Identify which cell holds the provided text, then report its (x, y) central coordinate. 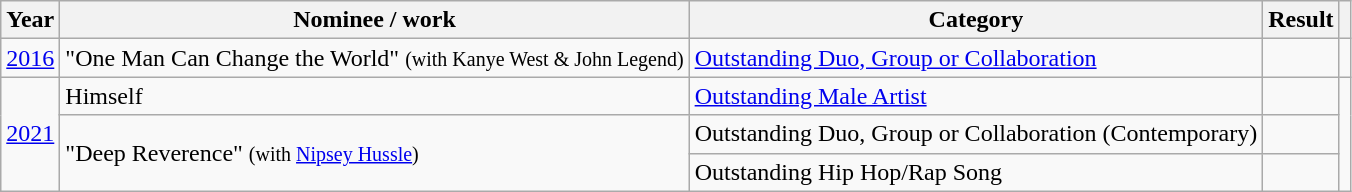
Himself (374, 96)
Outstanding Duo, Group or Collaboration (Contemporary) (976, 134)
Result (1301, 20)
Outstanding Male Artist (976, 96)
Nominee / work (374, 20)
"Deep Reverence" (with Nipsey Hussle) (374, 153)
Year (30, 20)
"One Man Can Change the World" (with Kanye West & John Legend) (374, 58)
Outstanding Duo, Group or Collaboration (976, 58)
Outstanding Hip Hop/Rap Song (976, 172)
2021 (30, 134)
2016 (30, 58)
Category (976, 20)
